Output the (x, y) coordinate of the center of the cell containing the given text.  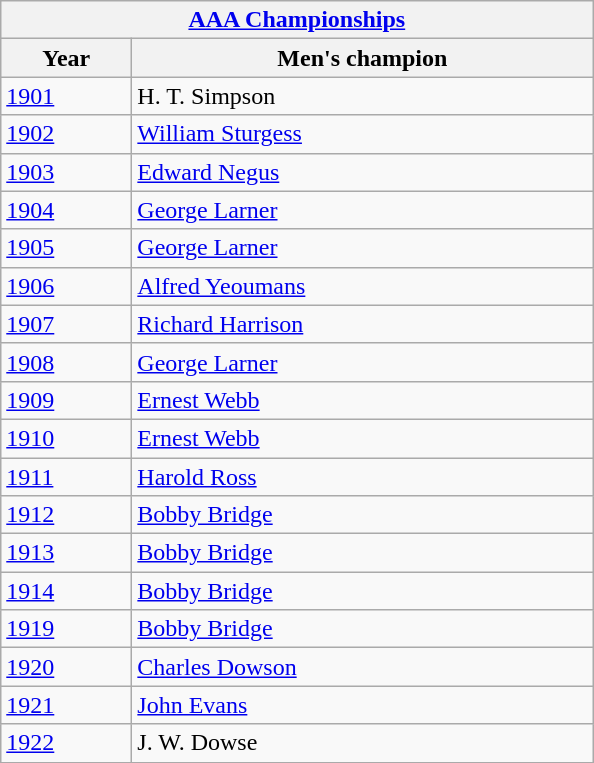
1907 (66, 324)
William Sturgess (362, 134)
1911 (66, 477)
1905 (66, 248)
1902 (66, 134)
Charles Dowson (362, 667)
1910 (66, 438)
1913 (66, 553)
Year (66, 58)
1912 (66, 515)
1906 (66, 286)
Alfred Yeoumans (362, 286)
1908 (66, 362)
AAA Championships (297, 20)
Richard Harrison (362, 324)
1914 (66, 591)
1920 (66, 667)
1922 (66, 743)
Edward Negus (362, 172)
Men's champion (362, 58)
1901 (66, 96)
1909 (66, 400)
1903 (66, 172)
1919 (66, 629)
John Evans (362, 705)
J. W. Dowse (362, 743)
Harold Ross (362, 477)
H. T. Simpson (362, 96)
1921 (66, 705)
1904 (66, 210)
